Determine the [X, Y] coordinate at the center of the cell enclosing the given text.  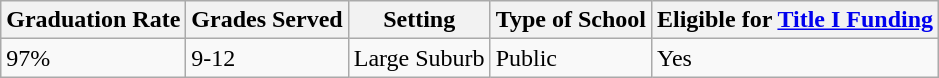
Graduation Rate [94, 20]
Type of School [570, 20]
97% [94, 58]
Yes [794, 58]
Setting [419, 20]
Eligible for Title I Funding [794, 20]
Large Suburb [419, 58]
Public [570, 58]
9-12 [267, 58]
Grades Served [267, 20]
